Return the [x, y] coordinate for the center point of the cell that contains the specified text.  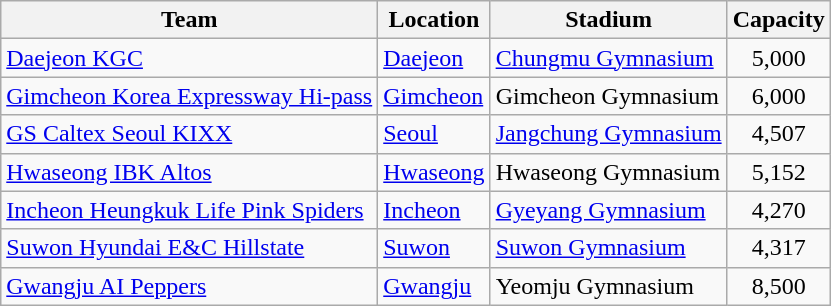
Gwangju [434, 286]
Gimcheon [434, 96]
Jangchung Gymnasium [608, 134]
Yeomju Gymnasium [608, 286]
4,317 [778, 248]
Suwon Gymnasium [608, 248]
Daejeon KGC [190, 58]
Gwangju AI Peppers [190, 286]
5,152 [778, 172]
4,507 [778, 134]
Suwon Hyundai E&C Hillstate [190, 248]
Team [190, 20]
Gyeyang Gymnasium [608, 210]
Suwon [434, 248]
6,000 [778, 96]
Stadium [608, 20]
Incheon Heungkuk Life Pink Spiders [190, 210]
8,500 [778, 286]
Daejeon [434, 58]
4,270 [778, 210]
Hwaseong IBK Altos [190, 172]
Chungmu Gymnasium [608, 58]
Seoul [434, 134]
Gimcheon Gymnasium [608, 96]
Capacity [778, 20]
Hwaseong Gymnasium [608, 172]
Location [434, 20]
5,000 [778, 58]
GS Caltex Seoul KIXX [190, 134]
Gimcheon Korea Expressway Hi-pass [190, 96]
Incheon [434, 210]
Hwaseong [434, 172]
